Find where the given text appears and provide that cell's center as (x, y) coordinate. 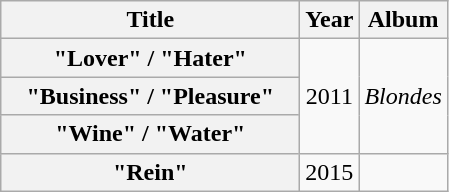
Year (330, 20)
"Wine" / "Water" (150, 134)
Album (403, 20)
2011 (330, 96)
Blondes (403, 96)
"Lover" / "Hater" (150, 58)
"Business" / "Pleasure" (150, 96)
Title (150, 20)
"Rein" (150, 172)
2015 (330, 172)
